From the cell containing the given text, extract its center point as [x, y] coordinate. 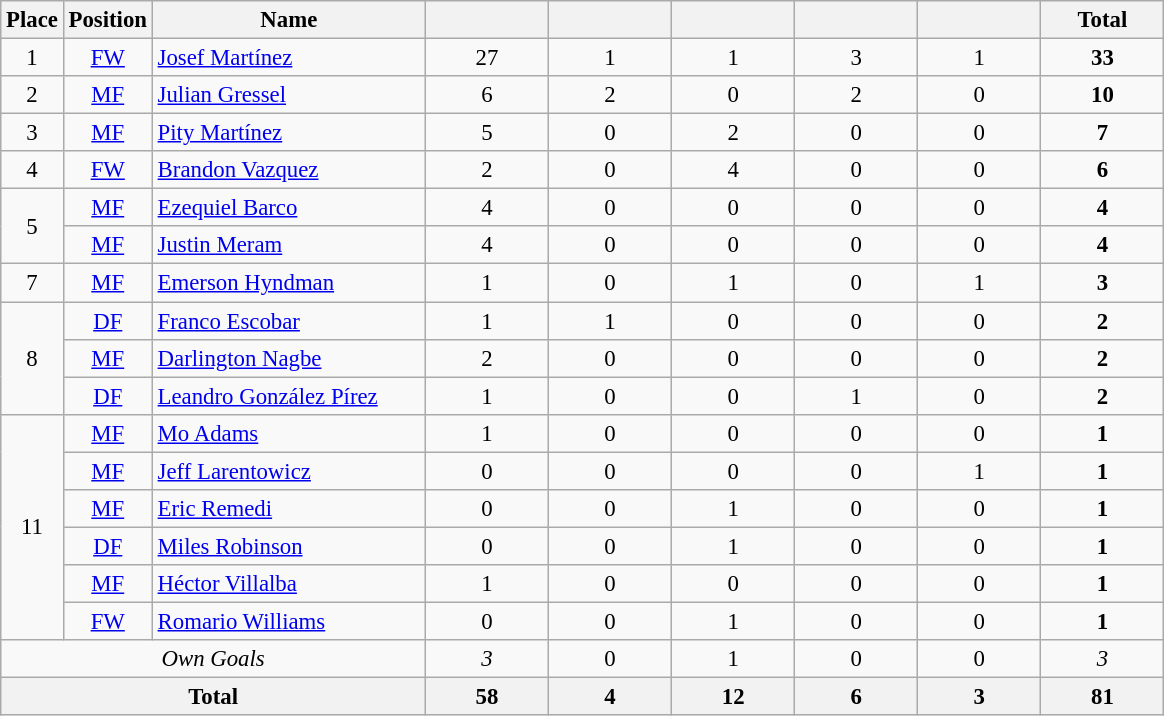
Eric Remedi [288, 509]
10 [1102, 95]
Leandro González Pírez [288, 396]
Jeff Larentowicz [288, 471]
58 [486, 697]
Ezequiel Barco [288, 208]
Justin Meram [288, 245]
Franco Escobar [288, 321]
8 [32, 358]
33 [1102, 58]
Position [108, 20]
Romario Williams [288, 621]
Own Goals [214, 659]
Héctor Villalba [288, 584]
Darlington Nagbe [288, 358]
Emerson Hyndman [288, 283]
81 [1102, 697]
Brandon Vazquez [288, 170]
Julian Gressel [288, 95]
Name [288, 20]
Pity Martínez [288, 133]
Miles Robinson [288, 546]
Josef Martínez [288, 58]
27 [486, 58]
Place [32, 20]
Mo Adams [288, 433]
11 [32, 527]
12 [734, 697]
